Pinpoint the cell where the given text exists, returning its [x, y] midpoint coordinate. 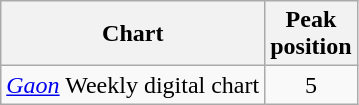
Peakposition [311, 34]
Gaon Weekly digital chart [133, 85]
Chart [133, 34]
5 [311, 85]
